Pinpoint the cell where the given text exists, returning its (x, y) midpoint coordinate. 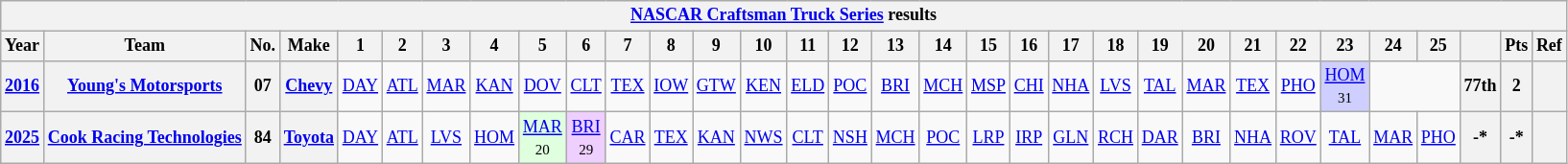
25 (1437, 46)
NSH (850, 138)
CAR (628, 138)
22 (1297, 46)
No. (263, 46)
07 (263, 86)
Year (23, 46)
IOW (672, 86)
19 (1159, 46)
4 (495, 46)
IRP (1029, 138)
Toyota (309, 138)
Ref (1550, 46)
16 (1029, 46)
Team (144, 46)
14 (943, 46)
MSP (988, 86)
12 (850, 46)
15 (988, 46)
17 (1071, 46)
BRI29 (585, 138)
23 (1345, 46)
Pts (1516, 46)
ROV (1297, 138)
9 (717, 46)
HOM31 (1345, 86)
DAR (1159, 138)
GLN (1071, 138)
MAR20 (542, 138)
KEN (764, 86)
ELD (808, 86)
7 (628, 46)
CHI (1029, 86)
HOM (495, 138)
24 (1393, 46)
LRP (988, 138)
DOV (542, 86)
3 (446, 46)
21 (1253, 46)
Make (309, 46)
13 (895, 46)
2016 (23, 86)
Young's Motorsports (144, 86)
6 (585, 46)
NASCAR Craftsman Truck Series results (783, 15)
NWS (764, 138)
5 (542, 46)
GTW (717, 86)
11 (808, 46)
84 (263, 138)
10 (764, 46)
Cook Racing Technologies (144, 138)
RCH (1116, 138)
18 (1116, 46)
77th (1480, 86)
8 (672, 46)
Chevy (309, 86)
20 (1206, 46)
2025 (23, 138)
1 (360, 46)
